Extract the (x, y) coordinate from the center of the cell holding the provided text.  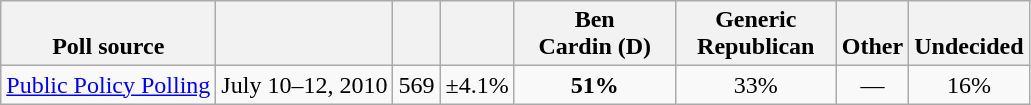
BenCardin (D) (594, 34)
16% (969, 85)
July 10–12, 2010 (304, 85)
51% (594, 85)
±4.1% (477, 85)
569 (416, 85)
33% (756, 85)
Other (872, 34)
Poll source (108, 34)
Undecided (969, 34)
Public Policy Polling (108, 85)
— (872, 85)
GenericRepublican (756, 34)
